Detect which cell encompasses the target text, then output its [x, y] center coordinate. 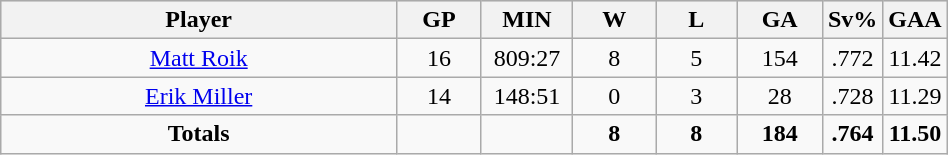
28 [780, 96]
3 [696, 96]
GAA [915, 20]
Matt Roik [199, 58]
Erik Miller [199, 96]
MIN [526, 20]
154 [780, 58]
GA [780, 20]
W [614, 20]
5 [696, 58]
Player [199, 20]
11.42 [915, 58]
Sv% [852, 20]
0 [614, 96]
14 [440, 96]
11.50 [915, 134]
148:51 [526, 96]
L [696, 20]
809:27 [526, 58]
Totals [199, 134]
184 [780, 134]
.728 [852, 96]
11.29 [915, 96]
.764 [852, 134]
16 [440, 58]
GP [440, 20]
.772 [852, 58]
